Identify which cell holds the provided text, then report its [X, Y] central coordinate. 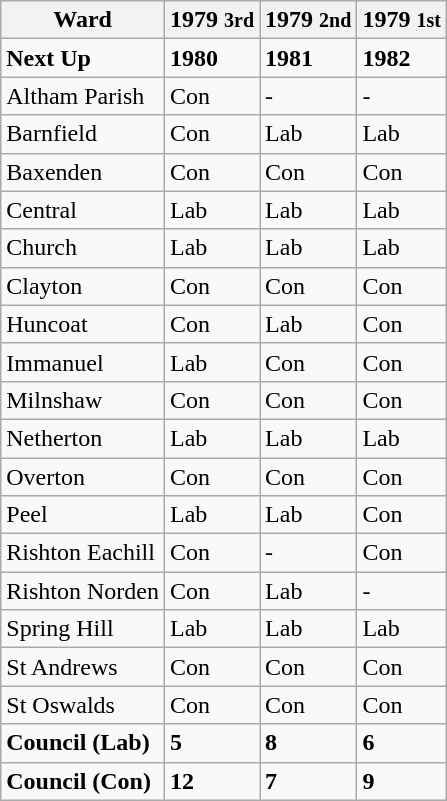
St Andrews [83, 667]
Clayton [83, 286]
Milnshaw [83, 400]
8 [308, 743]
9 [402, 781]
Overton [83, 477]
St Oswalds [83, 705]
Peel [83, 515]
Spring Hill [83, 629]
Altham Parish [83, 96]
1979 2nd [308, 20]
1979 1st [402, 20]
1982 [402, 58]
Immanuel [83, 362]
Next Up [83, 58]
Huncoat [83, 324]
Central [83, 210]
7 [308, 781]
6 [402, 743]
12 [212, 781]
Rishton Eachill [83, 553]
Barnfield [83, 134]
Baxenden [83, 172]
5 [212, 743]
Ward [83, 20]
1980 [212, 58]
1981 [308, 58]
1979 3rd [212, 20]
Church [83, 248]
Council (Lab) [83, 743]
Rishton Norden [83, 591]
Council (Con) [83, 781]
Netherton [83, 438]
